Pinpoint the cell where the given text exists, returning its (x, y) midpoint coordinate. 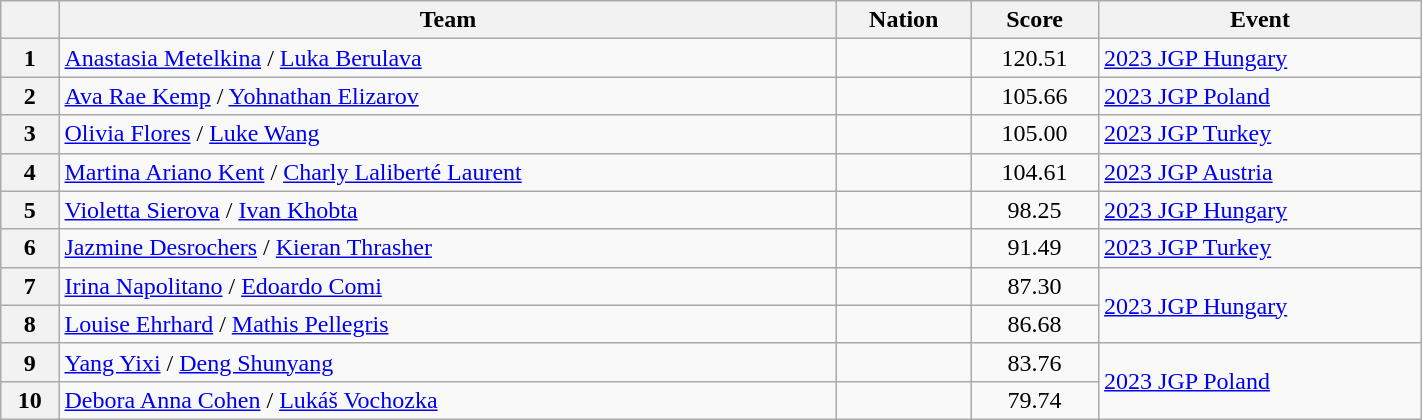
Debora Anna Cohen / Lukáš Vochozka (448, 400)
Louise Ehrhard / Mathis Pellegris (448, 324)
105.66 (1035, 96)
120.51 (1035, 58)
Yang Yixi / Deng Shunyang (448, 362)
10 (30, 400)
79.74 (1035, 400)
98.25 (1035, 210)
Team (448, 20)
Olivia Flores / Luke Wang (448, 134)
Event (1260, 20)
6 (30, 248)
105.00 (1035, 134)
2 (30, 96)
Jazmine Desrochers / Kieran Thrasher (448, 248)
2023 JGP Austria (1260, 172)
87.30 (1035, 286)
Martina Ariano Kent / Charly Laliberté Laurent (448, 172)
86.68 (1035, 324)
Violetta Sierova / Ivan Khobta (448, 210)
8 (30, 324)
Score (1035, 20)
91.49 (1035, 248)
3 (30, 134)
83.76 (1035, 362)
9 (30, 362)
4 (30, 172)
5 (30, 210)
Ava Rae Kemp / Yohnathan Elizarov (448, 96)
Anastasia Metelkina / Luka Berulava (448, 58)
104.61 (1035, 172)
1 (30, 58)
7 (30, 286)
Nation (904, 20)
Irina Napolitano / Edoardo Comi (448, 286)
